Find where the given text appears and provide that cell's center as [x, y] coordinate. 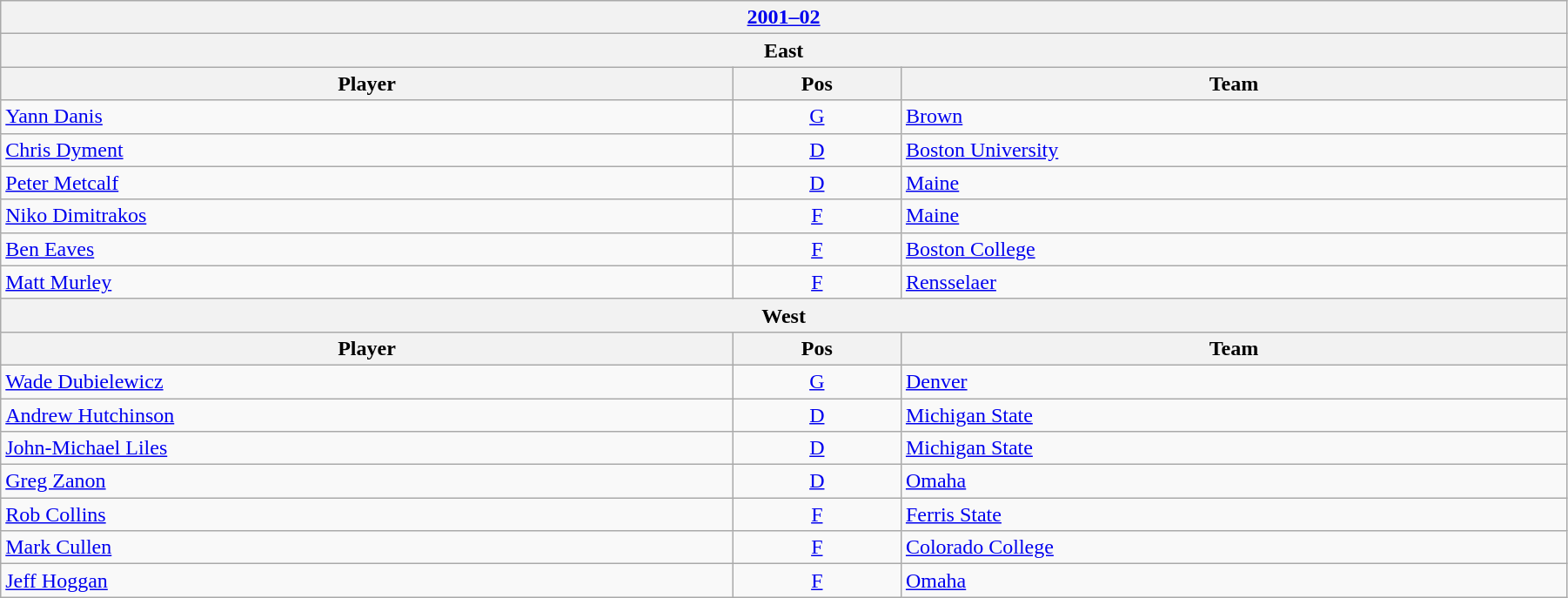
Peter Metcalf [367, 183]
West [784, 315]
Wade Dubielewicz [367, 381]
Greg Zanon [367, 481]
Yann Danis [367, 117]
Boston University [1234, 150]
Jeff Hoggan [367, 581]
Mark Cullen [367, 548]
John-Michael Liles [367, 448]
2001–02 [784, 17]
Brown [1234, 117]
Ferris State [1234, 514]
Rensselaer [1234, 282]
Denver [1234, 381]
Niko Dimitrakos [367, 216]
East [784, 50]
Rob Collins [367, 514]
Andrew Hutchinson [367, 415]
Colorado College [1234, 548]
Boston College [1234, 249]
Chris Dyment [367, 150]
Ben Eaves [367, 249]
Matt Murley [367, 282]
